Capture the cell that displays the provided text and extract its [X, Y] central coordinate. 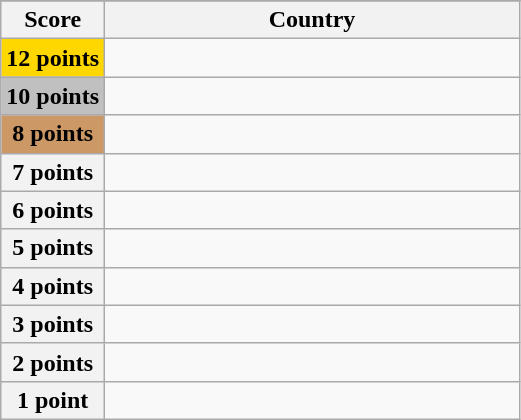
5 points [53, 248]
6 points [53, 210]
Country [312, 20]
10 points [53, 96]
2 points [53, 362]
4 points [53, 286]
8 points [53, 134]
3 points [53, 324]
7 points [53, 172]
Score [53, 20]
12 points [53, 58]
1 point [53, 400]
